Find where the given text appears and provide that cell's center as [x, y] coordinate. 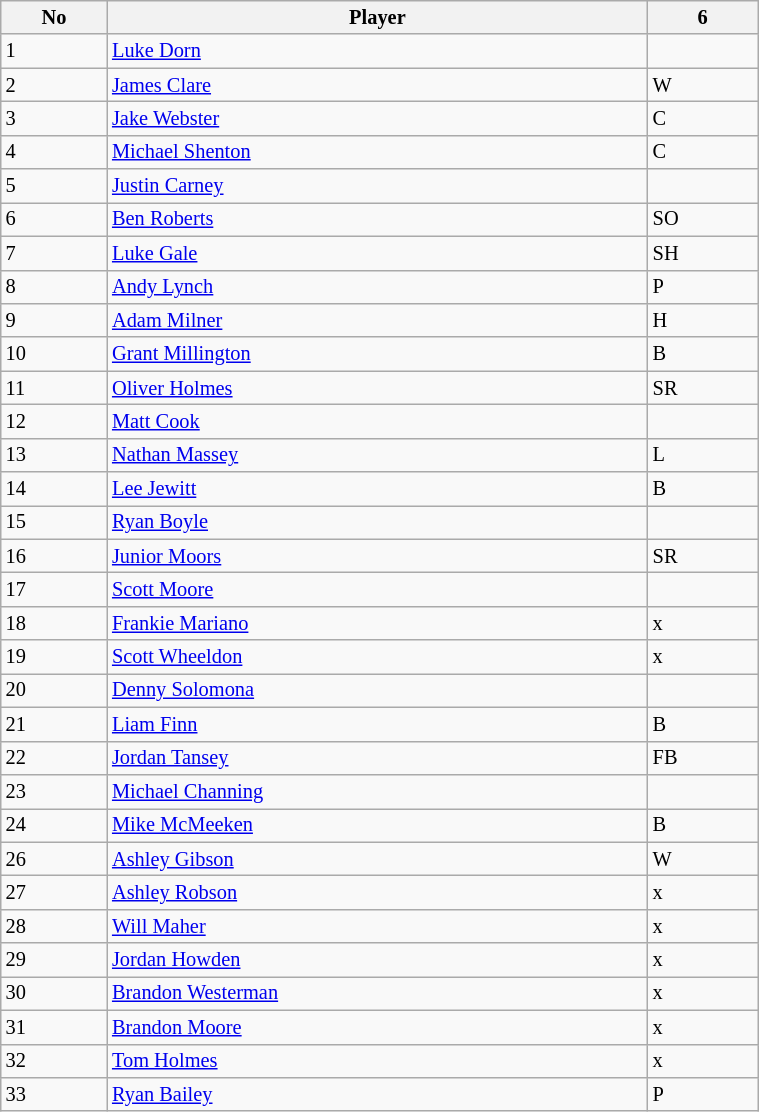
Michael Channing [378, 791]
20 [54, 690]
5 [54, 186]
3 [54, 118]
33 [54, 1094]
Will Maher [378, 926]
H [703, 320]
Tom Holmes [378, 1061]
Mike McMeeken [378, 825]
12 [54, 421]
28 [54, 926]
Nathan Massey [378, 455]
Ryan Boyle [378, 522]
15 [54, 522]
10 [54, 354]
Brandon Moore [378, 1027]
Denny Solomona [378, 690]
17 [54, 589]
19 [54, 657]
L [703, 455]
Liam Finn [378, 724]
Lee Jewitt [378, 489]
Justin Carney [378, 186]
Grant Millington [378, 354]
24 [54, 825]
29 [54, 960]
4 [54, 152]
Andy Lynch [378, 287]
Ashley Gibson [378, 859]
Jake Webster [378, 118]
Ryan Bailey [378, 1094]
7 [54, 253]
8 [54, 287]
FB [703, 758]
Oliver Holmes [378, 388]
No [54, 17]
Matt Cook [378, 421]
Adam Milner [378, 320]
Scott Moore [378, 589]
Jordan Tansey [378, 758]
13 [54, 455]
18 [54, 623]
Brandon Westerman [378, 993]
Junior Moors [378, 556]
Luke Gale [378, 253]
16 [54, 556]
22 [54, 758]
Player [378, 17]
2 [54, 85]
SO [703, 219]
26 [54, 859]
Luke Dorn [378, 51]
Scott Wheeldon [378, 657]
31 [54, 1027]
27 [54, 892]
Jordan Howden [378, 960]
23 [54, 791]
32 [54, 1061]
Frankie Mariano [378, 623]
Ben Roberts [378, 219]
30 [54, 993]
21 [54, 724]
James Clare [378, 85]
Michael Shenton [378, 152]
SH [703, 253]
Ashley Robson [378, 892]
1 [54, 51]
9 [54, 320]
11 [54, 388]
14 [54, 489]
